Locate the cell with the specified text and output its (x, y) center coordinate. 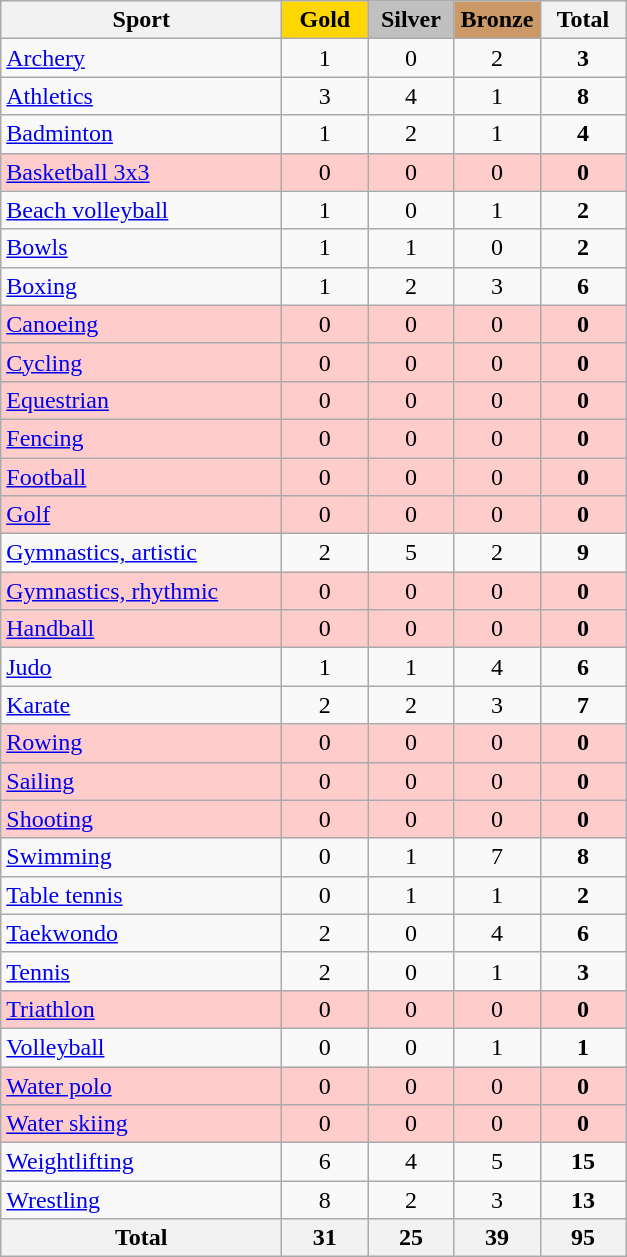
Boxing (142, 286)
Sailing (142, 781)
Judo (142, 667)
Bronze (497, 20)
Rowing (142, 743)
Silver (411, 20)
Taekwondo (142, 933)
Football (142, 477)
Fencing (142, 438)
Karate (142, 705)
39 (497, 1238)
Equestrian (142, 400)
Swimming (142, 857)
25 (411, 1238)
Table tennis (142, 895)
Water skiing (142, 1124)
15 (583, 1162)
Gymnastics, artistic (142, 553)
Golf (142, 515)
Volleyball (142, 1047)
Archery (142, 58)
95 (583, 1238)
13 (583, 1200)
Handball (142, 629)
Triathlon (142, 1009)
9 (583, 553)
Sport (142, 20)
Water polo (142, 1085)
31 (325, 1238)
Bowls (142, 248)
Cycling (142, 362)
Gold (325, 20)
Basketball 3x3 (142, 172)
Canoeing (142, 324)
Badminton (142, 134)
Shooting (142, 819)
Athletics (142, 96)
Gymnastics, rhythmic (142, 591)
Wrestling (142, 1200)
Tennis (142, 971)
Beach volleyball (142, 210)
Weightlifting (142, 1162)
